Scan for the cell matching the given text and deliver its [X, Y] coordinate at center. 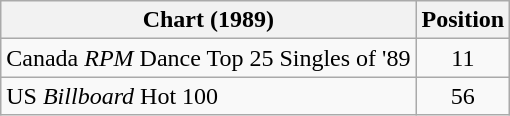
Chart (1989) [208, 20]
US Billboard Hot 100 [208, 96]
Position [463, 20]
56 [463, 96]
Canada RPM Dance Top 25 Singles of '89 [208, 58]
11 [463, 58]
